Identify which cell holds the provided text, then report its [x, y] central coordinate. 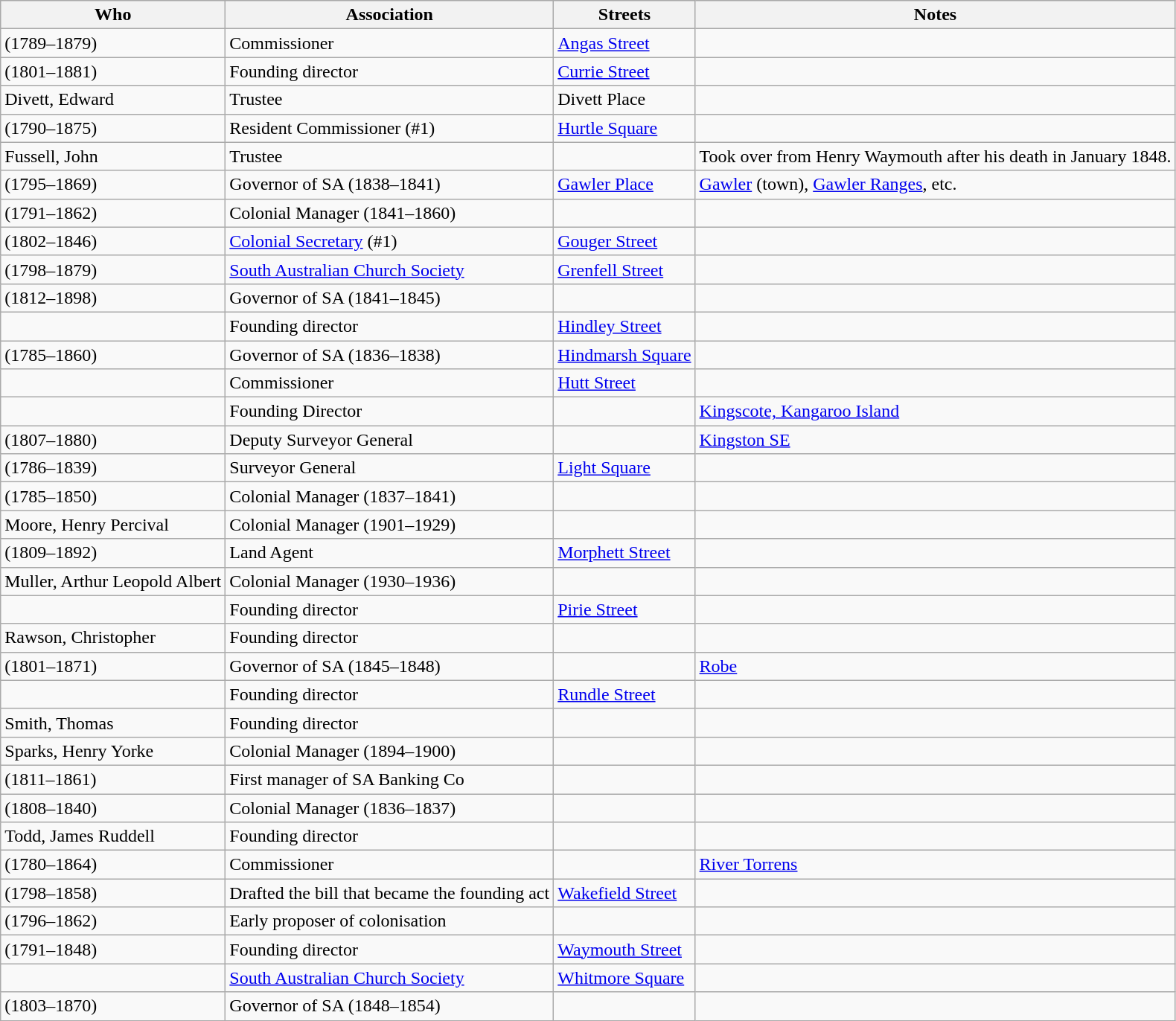
(1798–1879) [113, 269]
(1811–1861) [113, 779]
First manager of SA Banking Co [390, 779]
Notes [935, 15]
Resident Commissioner (#1) [390, 128]
(1785–1860) [113, 355]
Deputy Surveyor General [390, 440]
Gawler (town), Gawler Ranges, etc. [935, 185]
(1791–1848) [113, 950]
Gawler Place [624, 185]
(1791–1862) [113, 213]
(1801–1881) [113, 71]
Fussell, John [113, 156]
Currie Street [624, 71]
(1795–1869) [113, 185]
Waymouth Street [624, 950]
Pirie Street [624, 609]
Governor of SA (1841–1845) [390, 298]
(1801–1871) [113, 666]
Colonial Secretary (#1) [390, 241]
Muller, Arthur Leopold Albert [113, 581]
(1802–1846) [113, 241]
Light Square [624, 468]
Grenfell Street [624, 269]
Robe [935, 666]
Governor of SA (1836–1838) [390, 355]
Morphett Street [624, 553]
Colonial Manager (1901–1929) [390, 525]
Angas Street [624, 43]
Kingscote, Kangaroo Island [935, 412]
(1803–1870) [113, 1006]
Hutt Street [624, 383]
Hurtle Square [624, 128]
Early proposer of colonisation [390, 921]
Gouger Street [624, 241]
Kingston SE [935, 440]
(1809–1892) [113, 553]
Association [390, 15]
Whitmore Square [624, 978]
Governor of SA (1848–1854) [390, 1006]
(1796–1862) [113, 921]
Colonial Manager (1930–1936) [390, 581]
Governor of SA (1845–1848) [390, 666]
Colonial Manager (1894–1900) [390, 751]
Surveyor General [390, 468]
Founding Director [390, 412]
(1808–1840) [113, 807]
River Torrens [935, 865]
Colonial Manager (1841–1860) [390, 213]
Streets [624, 15]
Rawson, Christopher [113, 638]
Drafted the bill that became the founding act [390, 893]
Took over from Henry Waymouth after his death in January 1848. [935, 156]
Land Agent [390, 553]
(1812–1898) [113, 298]
Rundle Street [624, 694]
(1790–1875) [113, 128]
(1786–1839) [113, 468]
Who [113, 15]
Hindley Street [624, 326]
Moore, Henry Percival [113, 525]
Colonial Manager (1837–1841) [390, 496]
(1789–1879) [113, 43]
Todd, James Ruddell [113, 836]
Governor of SA (1838–1841) [390, 185]
(1798–1858) [113, 893]
(1780–1864) [113, 865]
Divett Place [624, 100]
(1785–1850) [113, 496]
(1807–1880) [113, 440]
Sparks, Henry Yorke [113, 751]
Colonial Manager (1836–1837) [390, 807]
Wakefield Street [624, 893]
Divett, Edward [113, 100]
Smith, Thomas [113, 723]
Hindmarsh Square [624, 355]
